Pinpoint the cell where the given text exists, returning its (X, Y) midpoint coordinate. 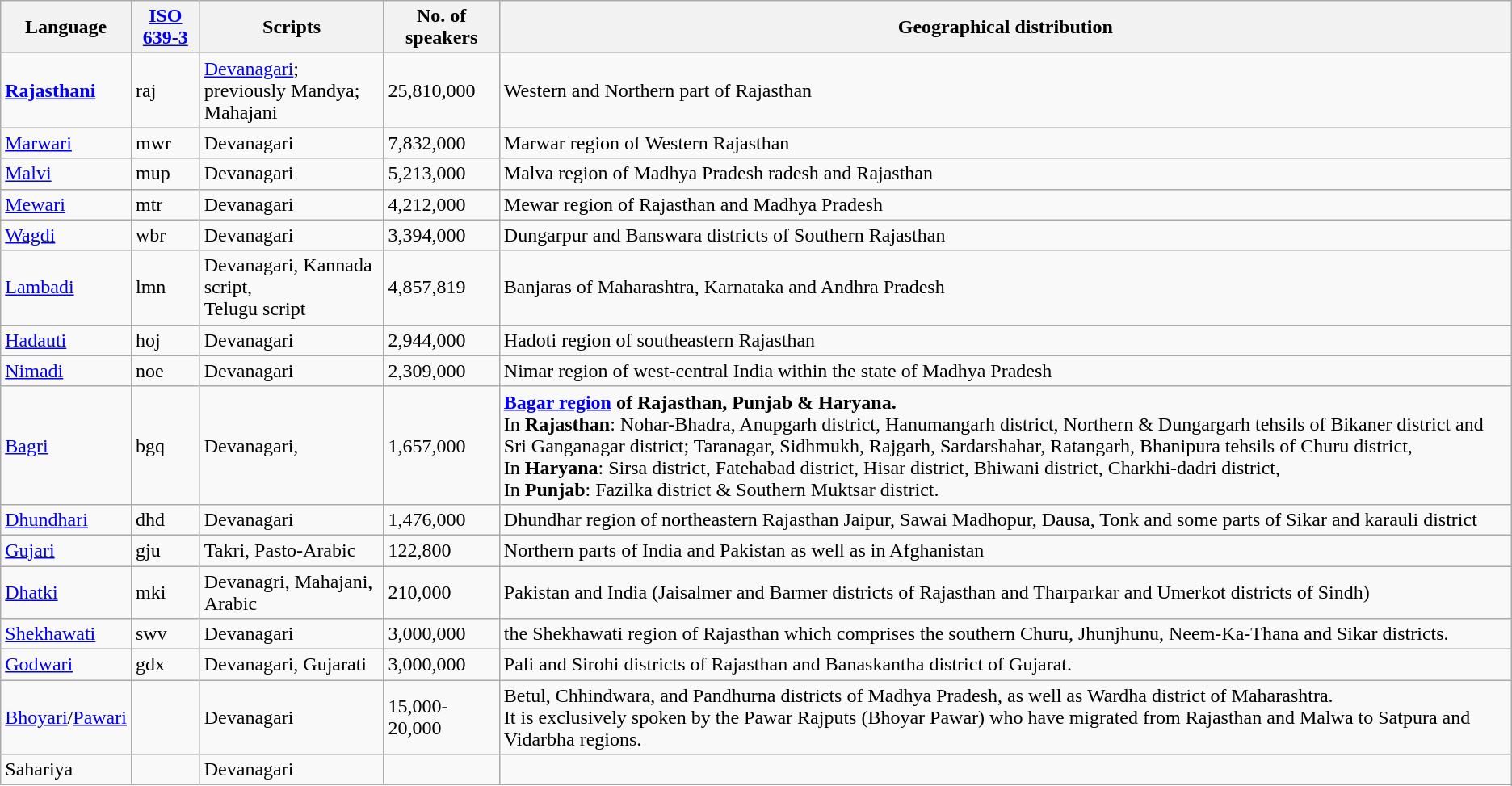
2,309,000 (441, 371)
4,212,000 (441, 204)
gdx (165, 665)
Dhatki (66, 591)
Gujari (66, 550)
15,000-20,000 (441, 717)
Devanagri, Mahajani, Arabic (292, 591)
gju (165, 550)
Devanagari; previously Mandya;Mahajani (292, 90)
3,394,000 (441, 235)
Geographical distribution (1005, 27)
Devanagari, (292, 445)
210,000 (441, 591)
Lambadi (66, 288)
1,476,000 (441, 519)
Devanagari, Gujarati (292, 665)
wbr (165, 235)
7,832,000 (441, 143)
25,810,000 (441, 90)
Banjaras of Maharashtra, Karnataka and Andhra Pradesh (1005, 288)
swv (165, 634)
5,213,000 (441, 174)
mup (165, 174)
noe (165, 371)
mki (165, 591)
Nimar region of west-central India within the state of Madhya Pradesh (1005, 371)
No. of speakers (441, 27)
Bagri (66, 445)
bgq (165, 445)
Malva region of Madhya Pradesh radesh and Rajasthan (1005, 174)
Rajasthani (66, 90)
lmn (165, 288)
Nimadi (66, 371)
Shekhawati (66, 634)
Devanagari, Kannada script,Telugu script (292, 288)
Sahariya (66, 770)
the Shekhawati region of Rajasthan which comprises the southern Churu, Jhunjhunu, Neem-Ka-Thana and Sikar districts. (1005, 634)
hoj (165, 340)
Northern parts of India and Pakistan as well as in Afghanistan (1005, 550)
Language (66, 27)
Wagdi (66, 235)
Dhundhar region of northeastern Rajasthan Jaipur, Sawai Madhopur, Dausa, Tonk and some parts of Sikar and karauli district (1005, 519)
Hadoti region of southeastern Rajasthan (1005, 340)
Hadauti (66, 340)
Mewari (66, 204)
dhd (165, 519)
Marwar region of Western Rajasthan (1005, 143)
2,944,000 (441, 340)
Mewar region of Rajasthan and Madhya Pradesh (1005, 204)
Western and Northern part of Rajasthan (1005, 90)
Malvi (66, 174)
122,800 (441, 550)
1,657,000 (441, 445)
Godwari (66, 665)
Dungarpur and Banswara districts of Southern Rajasthan (1005, 235)
Bhoyari/Pawari (66, 717)
Marwari (66, 143)
ISO 639-3 (165, 27)
Scripts (292, 27)
mtr (165, 204)
Pakistan and India (Jaisalmer and Barmer districts of Rajasthan and Tharparkar and Umerkot districts of Sindh) (1005, 591)
4,857,819 (441, 288)
mwr (165, 143)
Dhundhari (66, 519)
Pali and Sirohi districts of Rajasthan and Banaskantha district of Gujarat. (1005, 665)
Takri, Pasto-Arabic (292, 550)
raj (165, 90)
